Capture the cell that displays the provided text and extract its [X, Y] central coordinate. 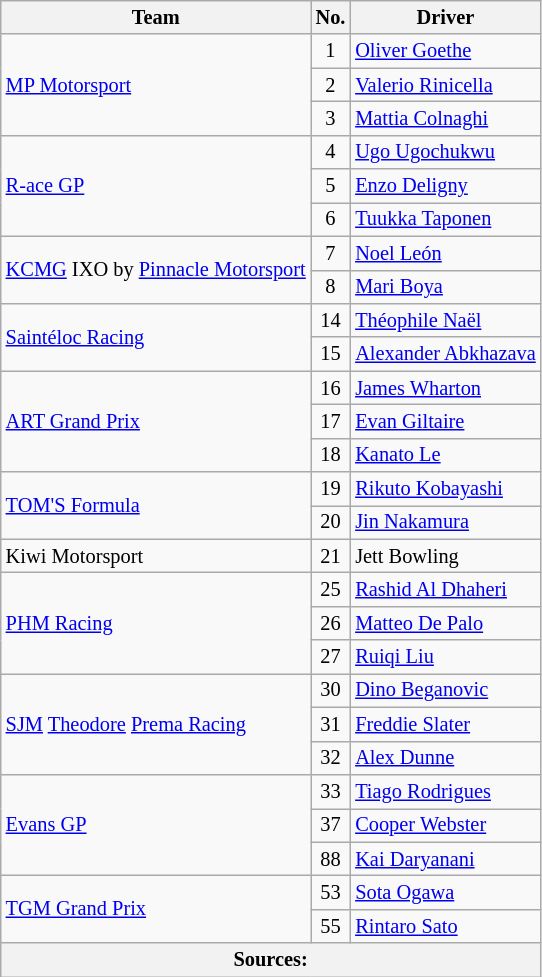
TOM'S Formula [156, 506]
Team [156, 17]
Jett Bowling [445, 556]
Ugo Ugochukwu [445, 152]
Driver [445, 17]
Cooper Webster [445, 825]
Evan Giltaire [445, 421]
25 [331, 589]
PHM Racing [156, 622]
8 [331, 287]
53 [331, 892]
Rintaro Sato [445, 926]
Kai Daryanani [445, 859]
R-ace GP [156, 186]
19 [331, 489]
MP Motorsport [156, 84]
Jin Nakamura [445, 522]
Kiwi Motorsport [156, 556]
SJM Theodore Prema Racing [156, 724]
27 [331, 657]
Alexander Abkhazava [445, 354]
32 [331, 758]
5 [331, 186]
Sota Ogawa [445, 892]
Mari Boya [445, 287]
7 [331, 253]
Ruiqi Liu [445, 657]
ART Grand Prix [156, 422]
26 [331, 623]
88 [331, 859]
Freddie Slater [445, 724]
31 [331, 724]
Rikuto Kobayashi [445, 489]
6 [331, 219]
Théophile Naël [445, 320]
Saintéloc Racing [156, 336]
20 [331, 522]
Valerio Rinicella [445, 85]
Dino Beganovic [445, 690]
4 [331, 152]
Oliver Goethe [445, 51]
1 [331, 51]
Tuukka Taponen [445, 219]
30 [331, 690]
Alex Dunne [445, 758]
2 [331, 85]
KCMG IXO by Pinnacle Motorsport [156, 270]
Sources: [271, 960]
14 [331, 320]
33 [331, 791]
18 [331, 455]
Rashid Al Dhaheri [445, 589]
Tiago Rodrigues [445, 791]
No. [331, 17]
3 [331, 118]
Enzo Deligny [445, 186]
37 [331, 825]
Noel León [445, 253]
17 [331, 421]
Evans GP [156, 824]
Matteo De Palo [445, 623]
55 [331, 926]
16 [331, 388]
21 [331, 556]
James Wharton [445, 388]
Mattia Colnaghi [445, 118]
15 [331, 354]
TGM Grand Prix [156, 908]
Kanato Le [445, 455]
